Return (x, y) of the center of cell containing provided text 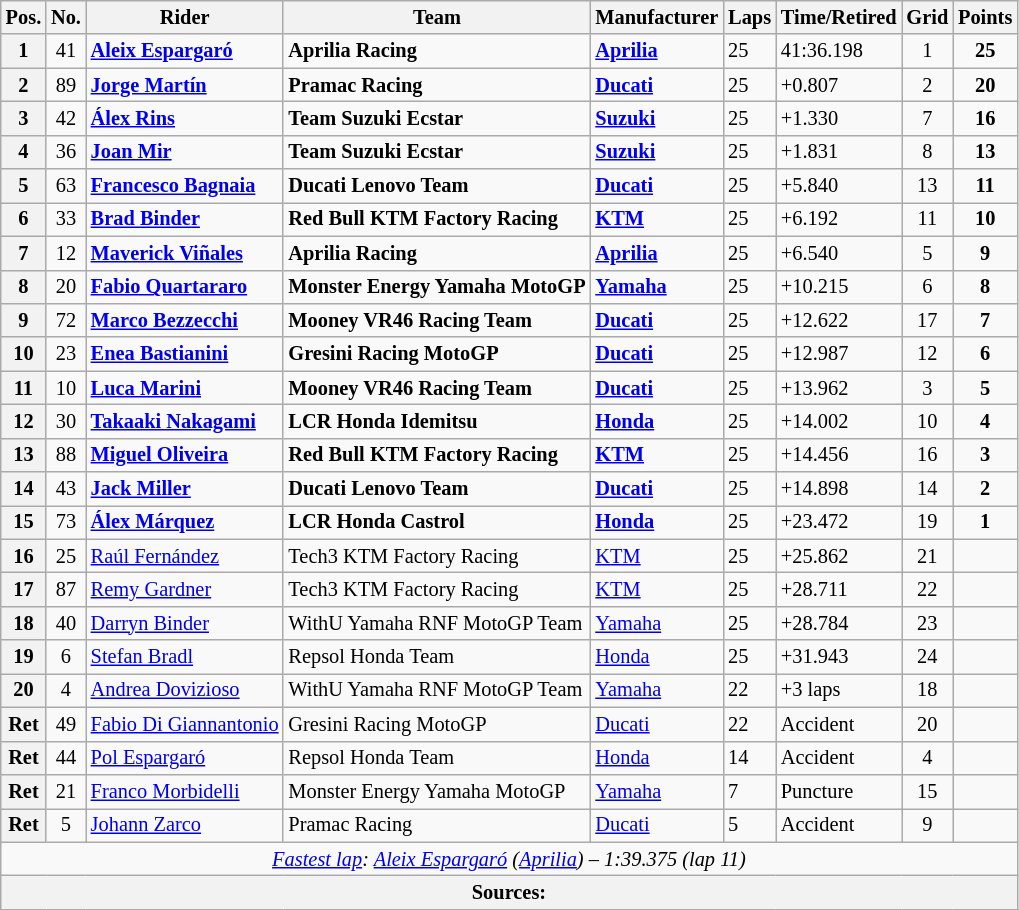
24 (928, 657)
Darryn Binder (185, 623)
33 (66, 219)
41 (66, 51)
Fabio Quartararo (185, 287)
Andrea Dovizioso (185, 690)
+25.862 (839, 556)
Raúl Fernández (185, 556)
Rider (185, 17)
+14.898 (839, 489)
Álex Rins (185, 118)
Enea Bastianini (185, 354)
Luca Marini (185, 388)
+3 laps (839, 690)
Miguel Oliveira (185, 455)
Stefan Bradl (185, 657)
Time/Retired (839, 17)
Puncture (839, 791)
Johann Zarco (185, 825)
+0.807 (839, 85)
Grid (928, 17)
43 (66, 489)
Remy Gardner (185, 589)
73 (66, 522)
Brad Binder (185, 219)
Francesco Bagnaia (185, 186)
Fastest lap: Aleix Espargaró (Aprilia) – 1:39.375 (lap 11) (509, 859)
Pol Espargaró (185, 758)
49 (66, 724)
+1.330 (839, 118)
42 (66, 118)
Pos. (24, 17)
+10.215 (839, 287)
Marco Bezzecchi (185, 320)
+1.831 (839, 152)
Team (436, 17)
87 (66, 589)
72 (66, 320)
89 (66, 85)
+5.840 (839, 186)
No. (66, 17)
+28.711 (839, 589)
Sources: (509, 892)
Franco Morbidelli (185, 791)
+14.456 (839, 455)
Joan Mir (185, 152)
Jorge Martín (185, 85)
40 (66, 623)
Laps (750, 17)
+28.784 (839, 623)
36 (66, 152)
+31.943 (839, 657)
41:36.198 (839, 51)
+13.962 (839, 388)
LCR Honda Castrol (436, 522)
Manufacturer (656, 17)
Takaaki Nakagami (185, 421)
+23.472 (839, 522)
LCR Honda Idemitsu (436, 421)
+6.192 (839, 219)
+14.002 (839, 421)
Maverick Viñales (185, 253)
Álex Márquez (185, 522)
Fabio Di Giannantonio (185, 724)
+12.622 (839, 320)
Points (985, 17)
+6.540 (839, 253)
63 (66, 186)
30 (66, 421)
Aleix Espargaró (185, 51)
Jack Miller (185, 489)
+12.987 (839, 354)
88 (66, 455)
44 (66, 758)
